Search for the cell housing the specified text and yield its [x, y] center coordinate. 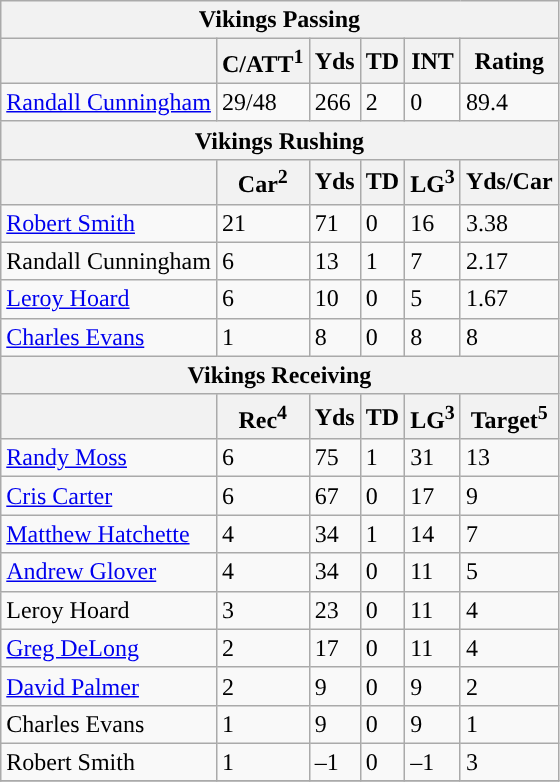
Andrew Glover [109, 572]
1.67 [509, 299]
23 [334, 610]
89.4 [509, 102]
Car2 [262, 182]
75 [334, 458]
C/ATT1 [262, 62]
2.17 [509, 261]
14 [433, 534]
31 [433, 458]
Matthew Hatchette [109, 534]
Cris Carter [109, 496]
71 [334, 223]
67 [334, 496]
Vikings Receiving [280, 375]
3.38 [509, 223]
Yds/Car [509, 182]
Vikings Passing [280, 20]
10 [334, 299]
David Palmer [109, 686]
Target5 [509, 416]
Rating [509, 62]
21 [262, 223]
Randy Moss [109, 458]
Greg DeLong [109, 648]
16 [433, 223]
INT [433, 62]
29/48 [262, 102]
Vikings Rushing [280, 140]
Rec4 [262, 416]
266 [334, 102]
